From the cell containing the given text, extract its center point as [X, Y] coordinate. 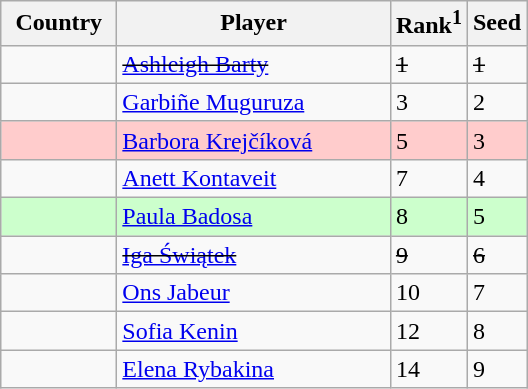
Ons Jabeur [254, 293]
Anett Kontaveit [254, 178]
2 [496, 102]
Seed [496, 24]
14 [428, 369]
Sofia Kenin [254, 331]
10 [428, 293]
4 [496, 178]
Ashleigh Barty [254, 64]
Iga Świątek [254, 255]
Player [254, 24]
Garbiñe Muguruza [254, 102]
Country [59, 24]
Barbora Krejčíková [254, 140]
12 [428, 331]
Rank1 [428, 24]
Elena Rybakina [254, 369]
6 [496, 255]
Paula Badosa [254, 217]
